Output the [X, Y] coordinate of the center of the cell containing the given text.  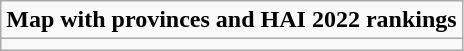
Map with provinces and HAI 2022 rankings [232, 20]
